Return the [X, Y] coordinate for the center point of the cell that contains the specified text.  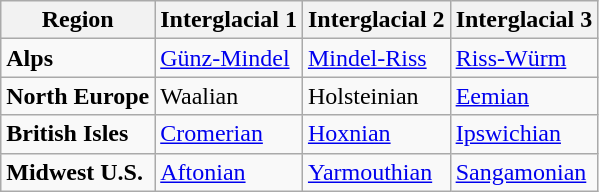
Region [78, 20]
Waalian [229, 96]
Riss-Würm [524, 58]
Interglacial 2 [376, 20]
Holsteinian [376, 96]
Cromerian [229, 134]
Hoxnian [376, 134]
Aftonian [229, 172]
Sangamonian [524, 172]
Interglacial 1 [229, 20]
Günz-Mindel [229, 58]
Mindel-Riss [376, 58]
Yarmouthian [376, 172]
Eemian [524, 96]
British Isles [78, 134]
Interglacial 3 [524, 20]
Alps [78, 58]
Midwest U.S. [78, 172]
North Europe [78, 96]
Ipswichian [524, 134]
